Determine the (X, Y) coordinate at the center of the cell enclosing the given text.  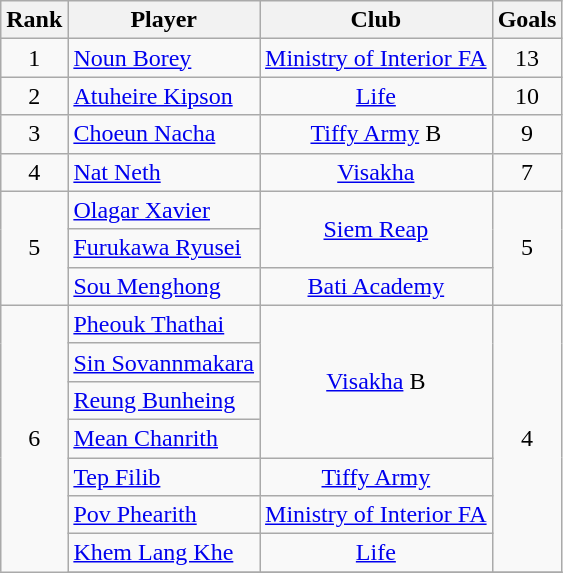
Siem Reap (376, 229)
Khem Lang Khe (164, 553)
Tiffy Army (376, 477)
1 (34, 58)
6 (34, 438)
2 (34, 96)
Sin Sovannmakara (164, 362)
Furukawa Ryusei (164, 248)
Visakha (376, 172)
Visakha B (376, 381)
Bati Academy (376, 286)
Mean Chanrith (164, 438)
Choeun Nacha (164, 134)
Noun Borey (164, 58)
9 (527, 134)
Reung Bunheing (164, 400)
Pheouk Thathai (164, 324)
Player (164, 20)
Rank (34, 20)
Atuheire Kipson (164, 96)
13 (527, 58)
Goals (527, 20)
Sou Menghong (164, 286)
Tep Filib (164, 477)
Nat Neth (164, 172)
3 (34, 134)
10 (527, 96)
Olagar Xavier (164, 210)
Club (376, 20)
Pov Phearith (164, 515)
7 (527, 172)
Tiffy Army B (376, 134)
